Identify which cell holds the provided text, then report its [X, Y] central coordinate. 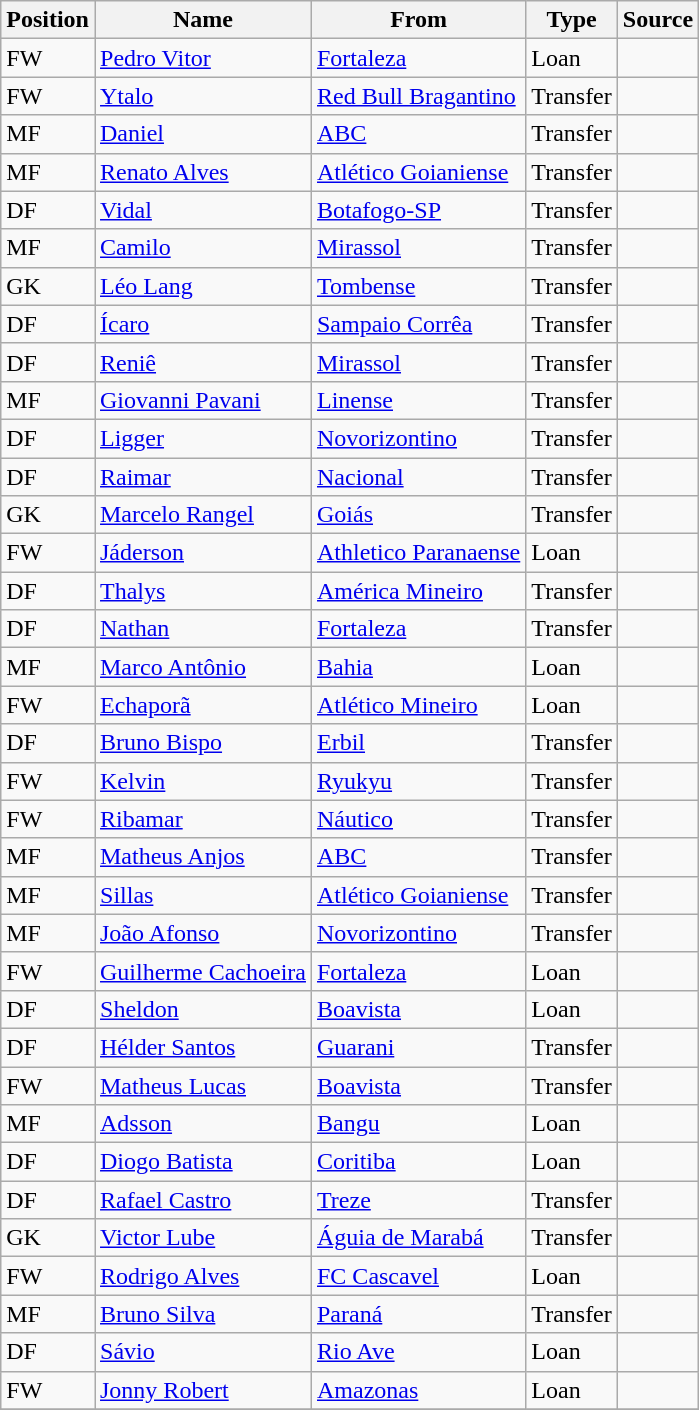
Bahia [418, 667]
Name [202, 20]
Tombense [418, 286]
Marcelo Rangel [202, 515]
Guilherme Cachoeira [202, 971]
Paraná [418, 1314]
Ytalo [202, 96]
Marco Antônio [202, 667]
Jonny Robert [202, 1390]
Águia de Marabá [418, 1238]
Camilo [202, 248]
Type [572, 20]
Nathan [202, 629]
Goiás [418, 515]
Hélder Santos [202, 1047]
Sheldon [202, 1009]
Ryukyu [418, 781]
Rodrigo Alves [202, 1276]
Nacional [418, 477]
Adsson [202, 1124]
Sávio [202, 1352]
Bruno Silva [202, 1314]
João Afonso [202, 933]
Renato Alves [202, 172]
Náutico [418, 819]
Red Bull Bragantino [418, 96]
Position [48, 20]
Thalys [202, 591]
Source [658, 20]
Coritiba [418, 1162]
Vidal [202, 210]
Matheus Lucas [202, 1085]
Ligger [202, 438]
Treze [418, 1200]
Ribamar [202, 819]
Diogo Batista [202, 1162]
Léo Lang [202, 286]
Reniê [202, 362]
Amazonas [418, 1390]
From [418, 20]
Pedro Vitor [202, 58]
Jáderson [202, 553]
Giovanni Pavani [202, 400]
Ícaro [202, 324]
Kelvin [202, 781]
Daniel [202, 134]
América Mineiro [418, 591]
Sampaio Corrêa [418, 324]
Raimar [202, 477]
Victor Lube [202, 1238]
Athletico Paranaense [418, 553]
Guarani [418, 1047]
Botafogo-SP [418, 210]
Rafael Castro [202, 1200]
Rio Ave [418, 1352]
Bangu [418, 1124]
Echaporã [202, 705]
Linense [418, 400]
Erbil [418, 743]
Bruno Bispo [202, 743]
FC Cascavel [418, 1276]
Sillas [202, 895]
Atlético Mineiro [418, 705]
Matheus Anjos [202, 857]
